Capture the cell that displays the provided text and extract its (X, Y) central coordinate. 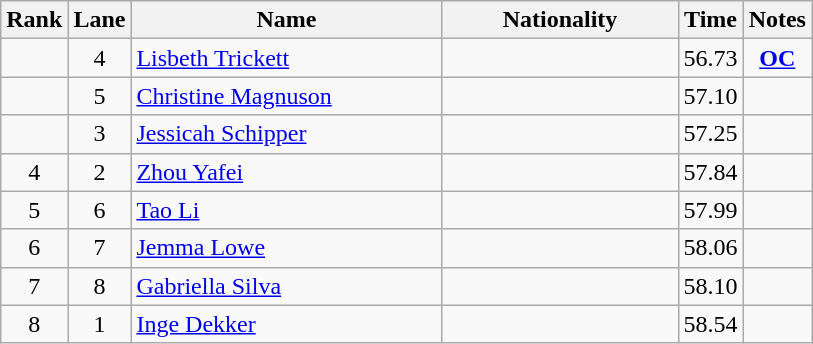
57.25 (710, 134)
57.84 (710, 172)
Nationality (560, 20)
Lisbeth Trickett (286, 58)
Time (710, 20)
Name (286, 20)
Notes (777, 20)
Lane (100, 20)
Gabriella Silva (286, 286)
Zhou Yafei (286, 172)
3 (100, 134)
OC (777, 58)
56.73 (710, 58)
57.10 (710, 96)
Jessicah Schipper (286, 134)
Jemma Lowe (286, 248)
Rank (34, 20)
Inge Dekker (286, 324)
58.06 (710, 248)
57.99 (710, 210)
Christine Magnuson (286, 96)
2 (100, 172)
58.54 (710, 324)
Tao Li (286, 210)
1 (100, 324)
58.10 (710, 286)
